Search for the cell housing the specified text and yield its [x, y] center coordinate. 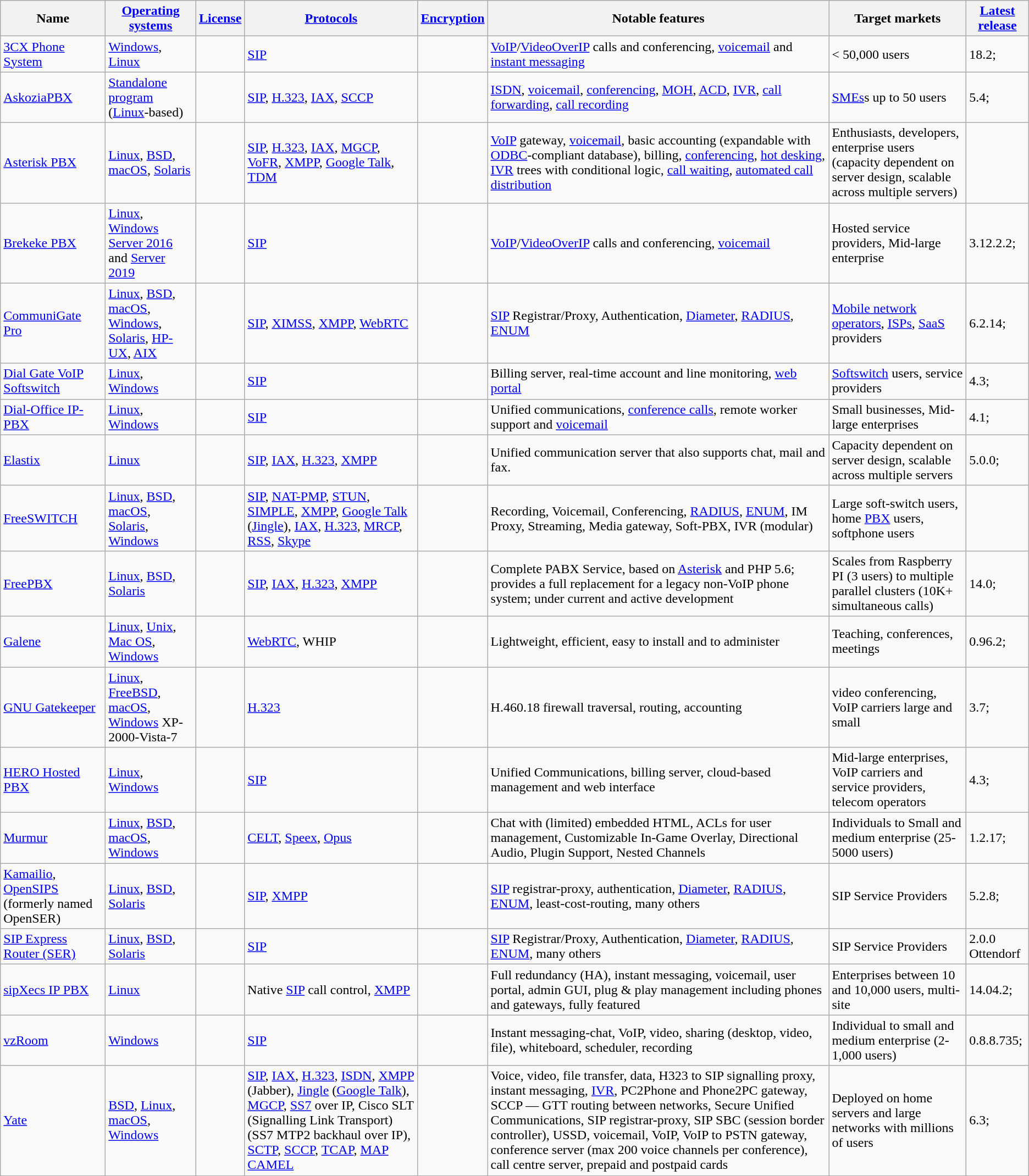
Chat with (limited) embedded HTML, ACLs for user management, Customizable In-Game Overlay, Directional Audio, Plugin Support, Nested Channels [659, 838]
Unified communications, conference calls, remote worker support and voicemail [659, 417]
SMEss up to 50 users [898, 97]
Enthusiasts, developers, enterprise users (capacity dependent on server design, scalable across multiple servers) [898, 163]
Full redundancy (HA), instant messaging, voicemail, user portal, admin GUI, plug & play management including phones and gateways, fully featured [659, 990]
Name [53, 19]
Mobile network operators, ISPs, SaaS providers [898, 323]
Elastix [53, 460]
6.2.14; [998, 323]
0.96.2; [998, 641]
video conferencing, VoIP carriers large and small [898, 707]
Small businesses, Mid-large enterprises [898, 417]
SIP, XIMSS, XMPP, WebRTC [331, 323]
Individual to small and medium enterprise (2-1,000 users) [898, 1040]
5.0.0; [998, 460]
0.8.8.735; [998, 1040]
Dial Gate VoIP Softswitch [53, 381]
Recording, Voicemail, Conferencing, RADIUS, ENUM, IM Proxy, Streaming, Media gateway, Soft-PBX, IVR (modular) [659, 518]
14.0; [998, 584]
Linux, BSD, macOS, Solaris, Windows [151, 518]
SIP, NAT-PMP, STUN, SIMPLE, XMPP, Google Talk (Jingle), IAX, H.323, MRCP, RSS, Skype [331, 518]
3.7; [998, 707]
Lightweight, efficient, easy to install and to administer [659, 641]
Billing server, real-time account and line monitoring, web portal [659, 381]
CELT, Speex, Opus [331, 838]
3.12.2.2; [998, 243]
SIP Registrar/Proxy, Authentication, Diameter, RADIUS, ENUM [659, 323]
Hosted service providers, Mid-large enterprise [898, 243]
Kamailio, OpenSIPS (formerly named OpenSER) [53, 896]
AskoziaPBX [53, 97]
Large soft-switch users, home PBX users, softphone users [898, 518]
Encryption [453, 19]
Native SIP call control, XMPP [331, 990]
HERO Hosted PBX [53, 780]
Galene [53, 641]
sipXecs IP PBX [53, 990]
SIP, XMPP [331, 896]
Target markets [898, 19]
H.460.18 firewall traversal, routing, accounting [659, 707]
SIP, H.323, IAX, MGCP, VoFR, XMPP, Google Talk, TDM [331, 163]
5.4; [998, 97]
SIP Registrar/Proxy, Authentication, Diameter, RADIUS, ENUM, many others [659, 946]
FreeSWITCH [53, 518]
Softswitch users, service providers [898, 381]
Linux, Windows Server 2016 and Server 2019 [151, 243]
Instant messaging-chat, VoIP, video, sharing (desktop, video, file), whiteboard, scheduler, recording [659, 1040]
Operating systems [151, 19]
SIP, H.323, IAX, SCCP [331, 97]
6.3; [998, 1120]
FreePBX [53, 584]
Teaching, conferences, meetings [898, 641]
Latest release [998, 19]
Linux, FreeBSD, macOS, Windows XP-2000-Vista-7 [151, 707]
Capacity dependent on server design, scalable across multiple servers [898, 460]
Yate [53, 1120]
Brekeke PBX [53, 243]
Protocols [331, 19]
Windows, Linux [151, 54]
Unified communication server that also supports chat, mail and fax. [659, 460]
Enterprises between 10 and 10,000 users, multi-site [898, 990]
SIP registrar-proxy, authentication, Diameter, RADIUS, ENUM, least-cost-routing, many others [659, 896]
Standalone program (Linux-based) [151, 97]
Dial-Office IP-PBX [53, 417]
ISDN, voicemail, conferencing, MOH, ACD, IVR, call forwarding, call recording [659, 97]
Linux, BSD, macOS, Windows, Solaris, HP-UX, AIX [151, 323]
Asterisk PBX [53, 163]
Linux, BSD, macOS, Windows [151, 838]
WebRTC, WHIP [331, 641]
Notable features [659, 19]
GNU Gatekeeper [53, 707]
SIP Express Router (SER) [53, 946]
4.1; [998, 417]
18.2; [998, 54]
License [220, 19]
Deployed on home servers and large networks with millions of users [898, 1120]
Mid-large enterprises, VoIP carriers and service providers, telecom operators [898, 780]
VoIP/VideoOverIP calls and conferencing, voicemail and instant messaging [659, 54]
5.2.8; [998, 896]
Unified Communications, billing server, cloud-based management and web interface [659, 780]
BSD, Linux, macOS, Windows [151, 1120]
2.0.0 Ottendorf [998, 946]
VoIP/VideoOverIP calls and conferencing, voicemail [659, 243]
< 50,000 users [898, 54]
3CX Phone System [53, 54]
Scales from Raspberry PI (3 users) to multiple parallel clusters (10K+ simultaneous calls) [898, 584]
vzRoom [53, 1040]
Windows [151, 1040]
Individuals to Small and medium enterprise (25-5000 users) [898, 838]
CommuniGate Pro [53, 323]
Linux, BSD, macOS, Solaris [151, 163]
H.323 [331, 707]
1.2.17; [998, 838]
14.04.2; [998, 990]
Murmur [53, 838]
Linux, Unix, Mac OS, Windows [151, 641]
